Identify which cell holds the provided text, then report its [X, Y] central coordinate. 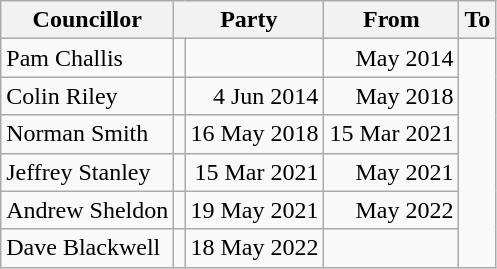
May 2018 [392, 96]
May 2022 [392, 210]
19 May 2021 [254, 210]
Colin Riley [88, 96]
16 May 2018 [254, 134]
Councillor [88, 20]
From [392, 20]
To [478, 20]
18 May 2022 [254, 248]
Jeffrey Stanley [88, 172]
4 Jun 2014 [254, 96]
Party [249, 20]
Dave Blackwell [88, 248]
Andrew Sheldon [88, 210]
Norman Smith [88, 134]
May 2021 [392, 172]
May 2014 [392, 58]
Pam Challis [88, 58]
